Locate the cell with the specified text and output its [X, Y] center coordinate. 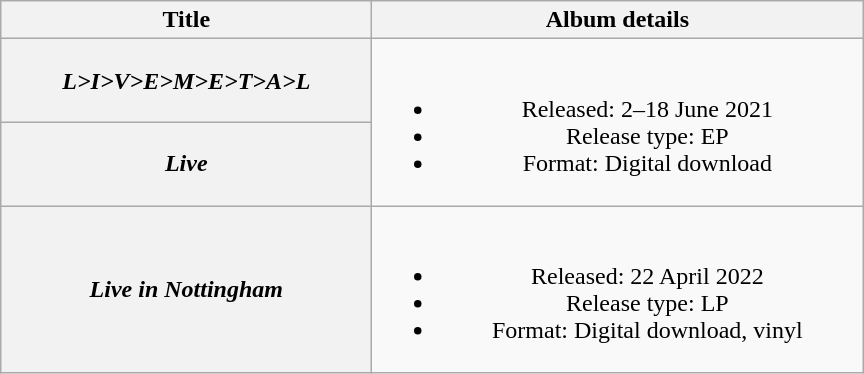
Live [186, 164]
Released: 22 April 2022Release type: LPFormat: Digital download, vinyl [618, 290]
Live in Nottingham [186, 290]
Album details [618, 20]
Released: 2–18 June 2021Release type: EPFormat: Digital download [618, 122]
L>I>V>E>M>E>T>A>L [186, 81]
Title [186, 20]
